Pinpoint the cell where the given text exists, returning its (X, Y) midpoint coordinate. 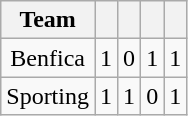
Team (48, 20)
Sporting (48, 96)
Benfica (48, 58)
